From the cell containing the given text, extract its center point as (X, Y) coordinate. 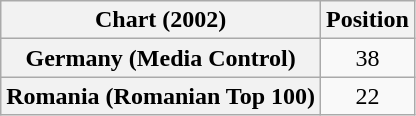
Germany (Media Control) (161, 58)
22 (368, 96)
Romania (Romanian Top 100) (161, 96)
38 (368, 58)
Position (368, 20)
Chart (2002) (161, 20)
